Provide the [x, y] coordinate of the cell's center where the given text is located.  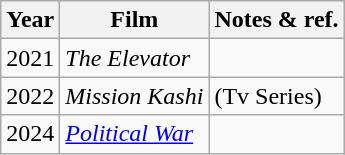
Year [30, 20]
Film [134, 20]
The Elevator [134, 58]
2022 [30, 96]
2024 [30, 134]
Notes & ref. [276, 20]
2021 [30, 58]
(Tv Series) [276, 96]
Mission Kashi [134, 96]
Political War [134, 134]
